Detect which cell encompasses the target text, then output its [x, y] center coordinate. 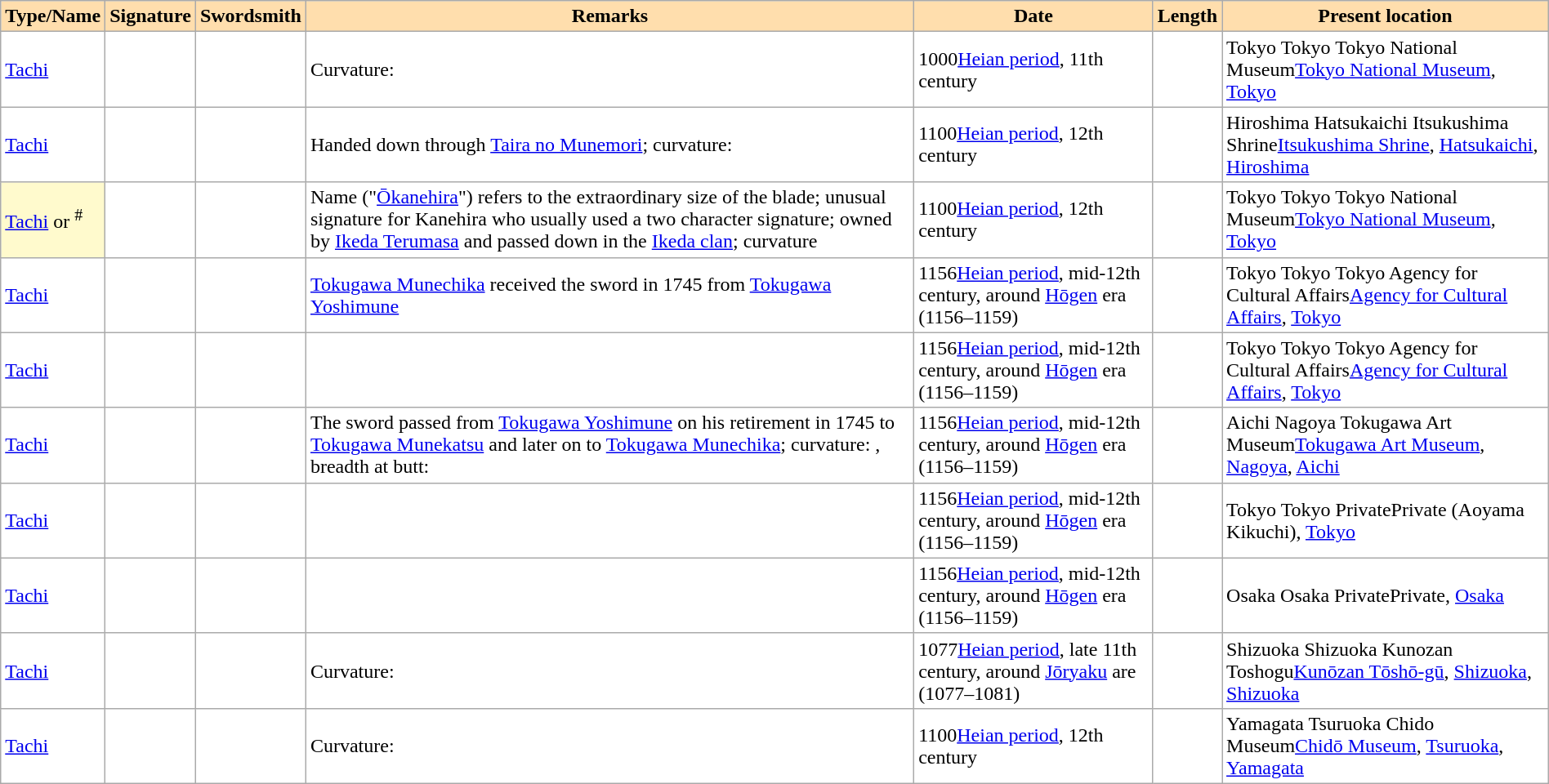
1000Heian period, 11th century [1034, 69]
Aichi Nagoya Tokugawa Art MuseumTokugawa Art Museum, Nagoya, Aichi [1386, 445]
Length [1187, 16]
1077Heian period, late 11th century, around Jōryaku are (1077–1081) [1034, 670]
Type/Name [53, 16]
Present location [1386, 16]
Tachi or # [53, 220]
Signature [150, 16]
Remarks [609, 16]
Tokugawa Munechika received the sword in 1745 from Tokugawa Yoshimune [609, 295]
Hiroshima Hatsukaichi Itsukushima ShrineItsukushima Shrine, Hatsukaichi, Hiroshima [1386, 145]
Yamagata Tsuruoka Chido MuseumChidō Museum, Tsuruoka, Yamagata [1386, 746]
Swordsmith [250, 16]
Tokyo Tokyo PrivatePrivate (Aoyama Kikuchi), Tokyo [1386, 520]
Osaka Osaka PrivatePrivate, Osaka [1386, 595]
Date [1034, 16]
Shizuoka Shizuoka Kunozan ToshoguKunōzan Tōshō-gū, Shizuoka, Shizuoka [1386, 670]
Handed down through Taira no Munemori; curvature: [609, 145]
